Return [x, y] of the center of cell containing provided text 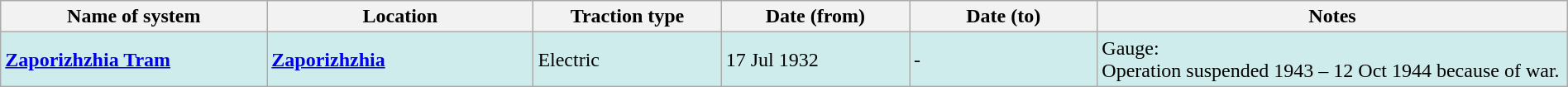
Location [400, 17]
Electric [627, 60]
Date (from) [815, 17]
Gauge: Operation suspended 1943 – 12 Oct 1944 because of war. [1332, 60]
Traction type [627, 17]
- [1004, 60]
17 Jul 1932 [815, 60]
Date (to) [1004, 17]
Name of system [134, 17]
Notes [1332, 17]
Zaporizhzhia [400, 60]
Zaporizhzhia Tram [134, 60]
